Return the (X, Y) coordinate for the center point of the cell that contains the specified text.  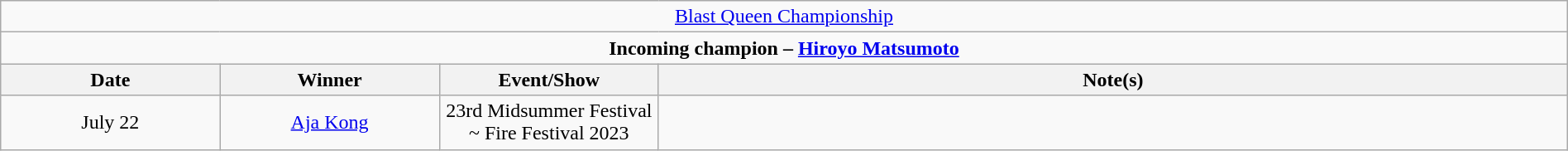
Note(s) (1113, 80)
Date (111, 80)
23rd Midsummer Festival ~ Fire Festival 2023 (549, 123)
Blast Queen Championship (784, 17)
July 22 (111, 123)
Event/Show (549, 80)
Incoming champion – Hiroyo Matsumoto (784, 48)
Winner (329, 80)
Aja Kong (329, 123)
